Detect which cell encompasses the target text, then output its [x, y] center coordinate. 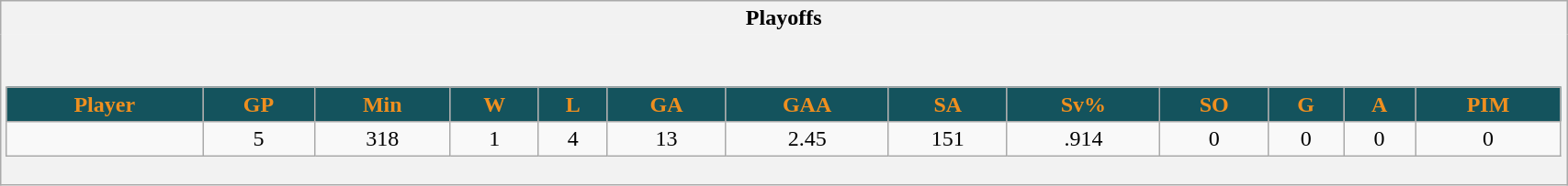
SO [1213, 104]
Playoffs [784, 18]
13 [667, 139]
A [1380, 104]
318 [382, 139]
Player GP Min W L GA GAA SA Sv% SO G A PIM 5 318 1 4 13 2.45 151 .914 0 0 0 0 [784, 110]
151 [948, 139]
5 [259, 139]
Sv% [1083, 104]
2.45 [807, 139]
GA [667, 104]
Player [105, 104]
GP [259, 104]
L [572, 104]
Min [382, 104]
G [1306, 104]
4 [572, 139]
W [494, 104]
1 [494, 139]
SA [948, 104]
GAA [807, 104]
PIM [1488, 104]
.914 [1083, 139]
